Return [x, y] of the center of cell containing provided text 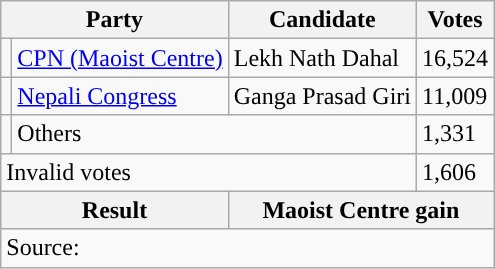
Result [114, 210]
Maoist Centre gain [360, 210]
Lekh Nath Dahal [322, 58]
Invalid votes [209, 172]
Nepali Congress [120, 96]
CPN (Maoist Centre) [120, 58]
Votes [456, 20]
Others [214, 134]
16,524 [456, 58]
Candidate [322, 20]
1,331 [456, 134]
1,606 [456, 172]
11,009 [456, 96]
Party [114, 20]
Ganga Prasad Giri [322, 96]
Source: [248, 248]
